Extract the [x, y] coordinate from the center of the cell holding the provided text.  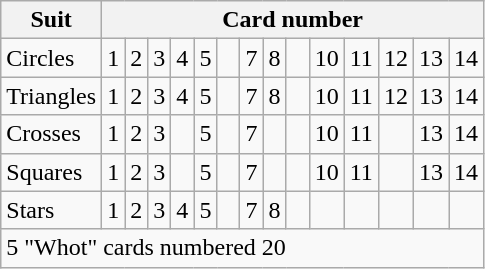
Triangles [52, 96]
Squares [52, 172]
Suit [52, 20]
Card number [293, 20]
Crosses [52, 134]
Circles [52, 58]
Stars [52, 210]
5 "Whot" cards numbered 20 [242, 248]
